Identify which cell holds the provided text, then report its [X, Y] central coordinate. 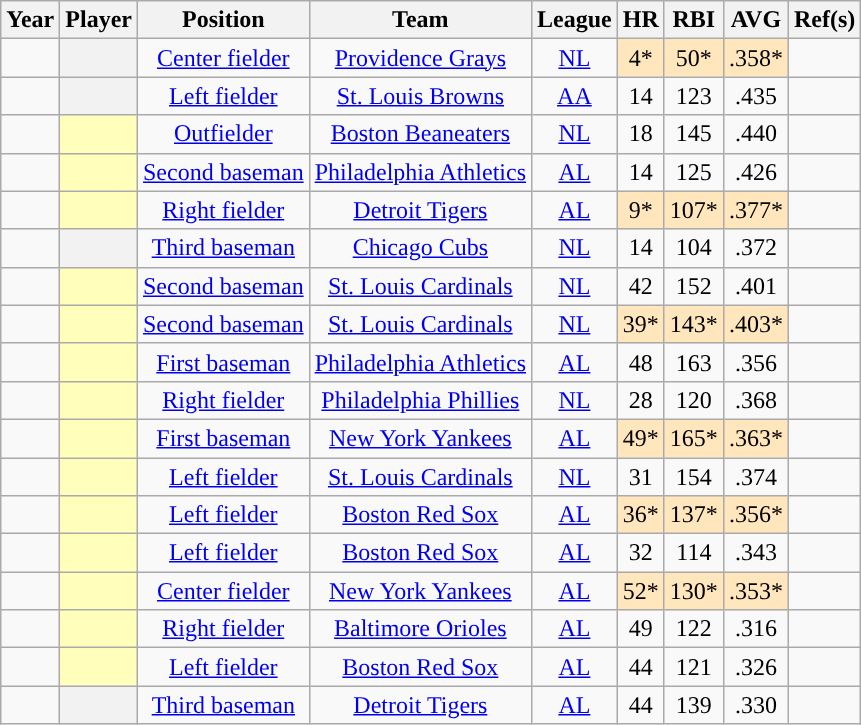
31 [640, 477]
154 [694, 477]
.426 [756, 172]
.353* [756, 591]
130* [694, 591]
Boston Beaneaters [420, 134]
125 [694, 172]
.358* [756, 58]
Chicago Cubs [420, 248]
.363* [756, 438]
165* [694, 438]
18 [640, 134]
32 [640, 553]
36* [640, 515]
St. Louis Browns [420, 96]
4* [640, 58]
122 [694, 629]
.368 [756, 400]
.326 [756, 667]
137* [694, 515]
League [575, 20]
.401 [756, 286]
.330 [756, 705]
104 [694, 248]
123 [694, 96]
152 [694, 286]
Baltimore Orioles [420, 629]
.356* [756, 515]
50* [694, 58]
.356 [756, 362]
139 [694, 705]
RBI [694, 20]
.343 [756, 553]
.440 [756, 134]
28 [640, 400]
145 [694, 134]
.374 [756, 477]
114 [694, 553]
Position [223, 20]
42 [640, 286]
163 [694, 362]
Year [30, 20]
107* [694, 210]
Team [420, 20]
121 [694, 667]
HR [640, 20]
Philadelphia Phillies [420, 400]
.403* [756, 324]
AA [575, 96]
120 [694, 400]
49 [640, 629]
Outfielder [223, 134]
Player [99, 20]
.316 [756, 629]
Ref(s) [824, 20]
.435 [756, 96]
49* [640, 438]
9* [640, 210]
39* [640, 324]
Providence Grays [420, 58]
AVG [756, 20]
.372 [756, 248]
52* [640, 591]
143* [694, 324]
.377* [756, 210]
48 [640, 362]
